From the cell containing the given text, extract its center point as (X, Y) coordinate. 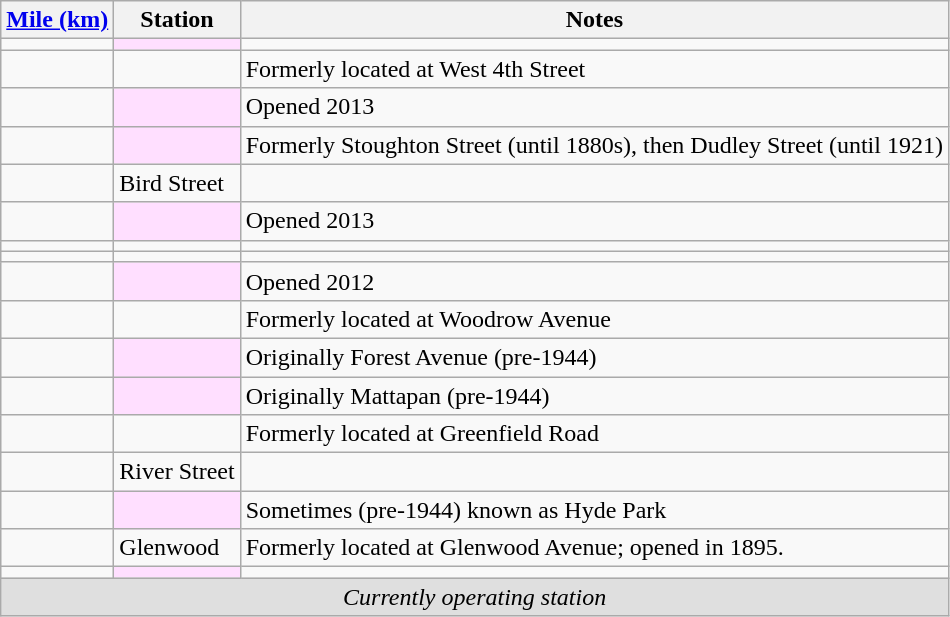
Formerly Stoughton Street (until 1880s), then Dudley Street (until 1921) (594, 145)
Station (177, 20)
Formerly located at West 4th Street (594, 69)
River Street (177, 472)
Formerly located at Woodrow Avenue (594, 319)
Formerly located at Greenfield Road (594, 434)
Bird Street (177, 183)
Originally Forest Avenue (pre-1944) (594, 357)
Opened 2012 (594, 281)
Sometimes (pre-1944) known as Hyde Park (594, 510)
Mile (km) (58, 20)
Formerly located at Glenwood Avenue; opened in 1895. (594, 548)
Originally Mattapan (pre-1944) (594, 395)
Notes (594, 20)
Glenwood (177, 548)
Currently operating station (475, 597)
